Return (X, Y) of the center of cell containing provided text 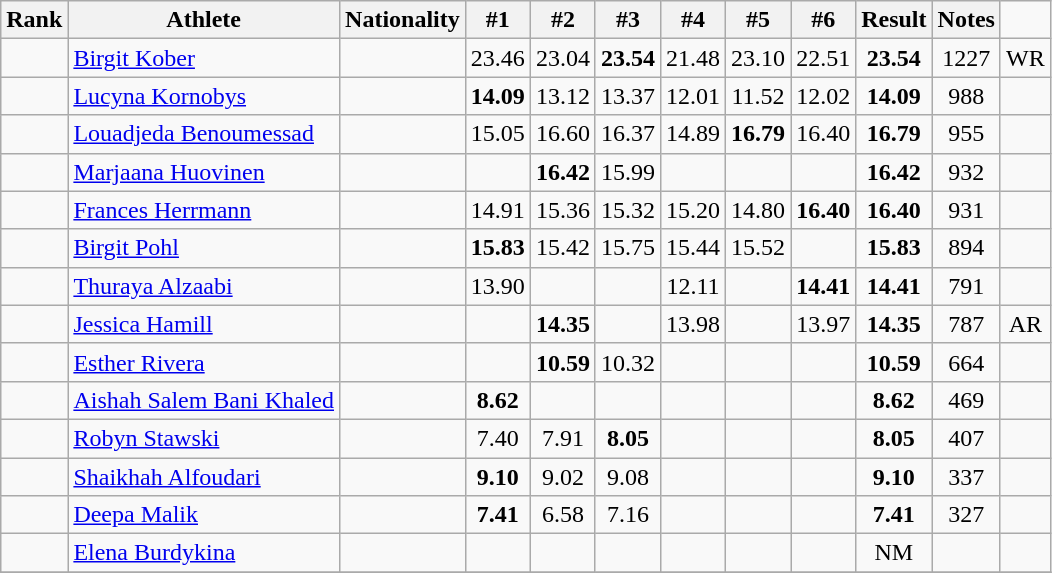
Robyn Stawski (204, 438)
7.40 (498, 438)
14.80 (758, 210)
931 (966, 210)
Shaikhah Alfoudari (204, 477)
14.89 (692, 134)
15.44 (692, 248)
15.36 (562, 210)
22.51 (824, 58)
15.05 (498, 134)
Athlete (204, 20)
12.02 (824, 96)
Rank (34, 20)
Birgit Pohl (204, 248)
#6 (824, 20)
Marjaana Huovinen (204, 172)
664 (966, 362)
15.75 (628, 248)
Louadjeda Benoumessad (204, 134)
23.10 (758, 58)
988 (966, 96)
12.11 (692, 286)
15.52 (758, 248)
Deepa Malik (204, 515)
#3 (628, 20)
21.48 (692, 58)
Result (894, 20)
955 (966, 134)
WR (1025, 58)
787 (966, 324)
23.46 (498, 58)
6.58 (562, 515)
469 (966, 400)
16.37 (628, 134)
Notes (966, 20)
#5 (758, 20)
9.08 (628, 477)
12.01 (692, 96)
894 (966, 248)
#1 (498, 20)
Thuraya Alzaabi (204, 286)
7.91 (562, 438)
337 (966, 477)
13.98 (692, 324)
15.20 (692, 210)
932 (966, 172)
791 (966, 286)
Elena Burdykina (204, 553)
13.37 (628, 96)
15.42 (562, 248)
10.32 (628, 362)
1227 (966, 58)
16.60 (562, 134)
14.91 (498, 210)
Aishah Salem Bani Khaled (204, 400)
#2 (562, 20)
9.02 (562, 477)
13.90 (498, 286)
11.52 (758, 96)
Birgit Kober (204, 58)
15.99 (628, 172)
13.97 (824, 324)
Frances Herrmann (204, 210)
327 (966, 515)
7.16 (628, 515)
407 (966, 438)
Lucyna Kornobys (204, 96)
Nationality (403, 20)
AR (1025, 324)
#4 (692, 20)
Jessica Hamill (204, 324)
NM (894, 553)
23.04 (562, 58)
15.32 (628, 210)
Esther Rivera (204, 362)
13.12 (562, 96)
